Pinpoint the cell where the given text exists, returning its (x, y) midpoint coordinate. 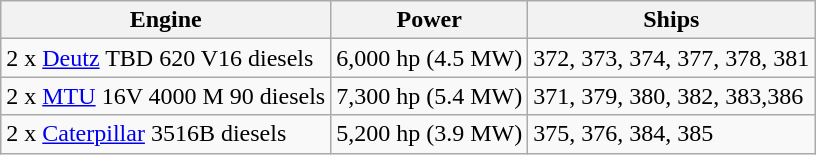
375, 376, 384, 385 (672, 134)
5,200 hp (3.9 MW) (430, 134)
Engine (166, 20)
372, 373, 374, 377, 378, 381 (672, 58)
Power (430, 20)
2 x MTU 16V 4000 M 90 diesels (166, 96)
Ships (672, 20)
2 x Caterpillar 3516B diesels (166, 134)
7,300 hp (5.4 MW) (430, 96)
2 x Deutz TBD 620 V16 diesels (166, 58)
371, 379, 380, 382, 383,386 (672, 96)
6,000 hp (4.5 MW) (430, 58)
